Identify which cell holds the provided text, then report its [x, y] central coordinate. 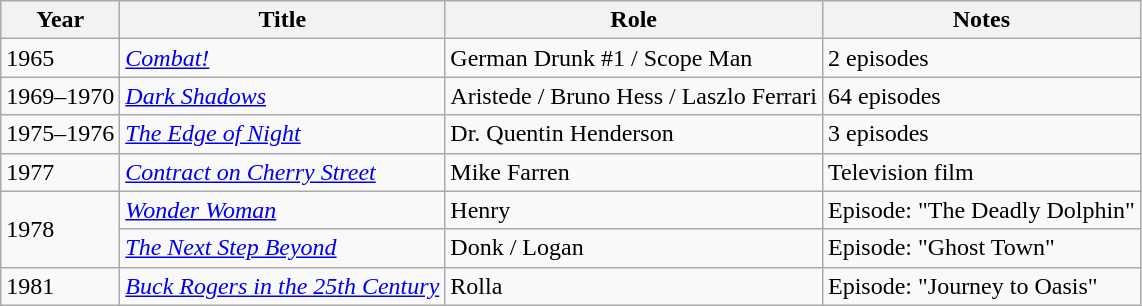
Donk / Logan [634, 248]
Dark Shadows [282, 96]
German Drunk #1 / Scope Man [634, 58]
1965 [60, 58]
Contract on Cherry Street [282, 172]
Year [60, 20]
1969–1970 [60, 96]
Buck Rogers in the 25th Century [282, 286]
1975–1976 [60, 134]
Henry [634, 210]
The Next Step Beyond [282, 248]
Television film [981, 172]
2 episodes [981, 58]
64 episodes [981, 96]
Role [634, 20]
Episode: "Journey to Oasis" [981, 286]
3 episodes [981, 134]
Wonder Woman [282, 210]
Mike Farren [634, 172]
1981 [60, 286]
Episode: "The Deadly Dolphin" [981, 210]
1977 [60, 172]
Combat! [282, 58]
Dr. Quentin Henderson [634, 134]
Episode: "Ghost Town" [981, 248]
Rolla [634, 286]
The Edge of Night [282, 134]
Title [282, 20]
Aristede / Bruno Hess / Laszlo Ferrari [634, 96]
1978 [60, 229]
Notes [981, 20]
